Determine the [X, Y] coordinate at the center of the cell enclosing the given text.  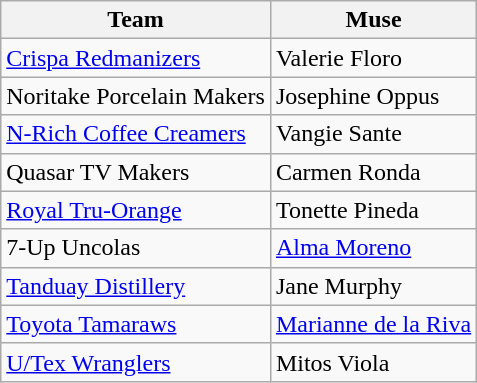
Toyota Tamaraws [136, 324]
Vangie Sante [373, 134]
Josephine Oppus [373, 96]
Carmen Ronda [373, 172]
Alma Moreno [373, 248]
Team [136, 20]
Muse [373, 20]
Marianne de la Riva [373, 324]
U/Tex Wranglers [136, 362]
Valerie Floro [373, 58]
7-Up Uncolas [136, 248]
Mitos Viola [373, 362]
Quasar TV Makers [136, 172]
Tanduay Distillery [136, 286]
Tonette Pineda [373, 210]
Jane Murphy [373, 286]
Royal Tru-Orange [136, 210]
Noritake Porcelain Makers [136, 96]
Crispa Redmanizers [136, 58]
N-Rich Coffee Creamers [136, 134]
